For the text-containing cell, return its midpoint in [x, y] coordinate format. 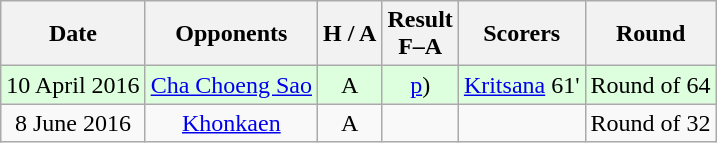
Round of 32 [650, 123]
Scorers [522, 34]
ResultF–A [420, 34]
p) [420, 85]
10 April 2016 [73, 85]
Date [73, 34]
Round [650, 34]
Opponents [231, 34]
H / A [350, 34]
Khonkaen [231, 123]
Round of 64 [650, 85]
Kritsana 61' [522, 85]
Cha Choeng Sao [231, 85]
8 June 2016 [73, 123]
